Identify which cell holds the provided text, then report its [X, Y] central coordinate. 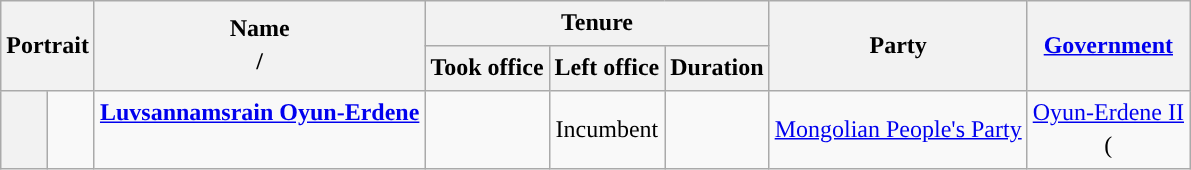
Incumbent [607, 129]
Luvsannamsrain Oyun-Erdene [259, 129]
Took office [487, 68]
Oyun-Erdene II( [1108, 129]
Left office [607, 68]
Tenure [597, 24]
Mongolian People's Party [898, 129]
Government [1108, 46]
Party [898, 46]
Duration [717, 68]
Name / [259, 46]
Portrait [48, 46]
